Detect which cell encompasses the target text, then output its (x, y) center coordinate. 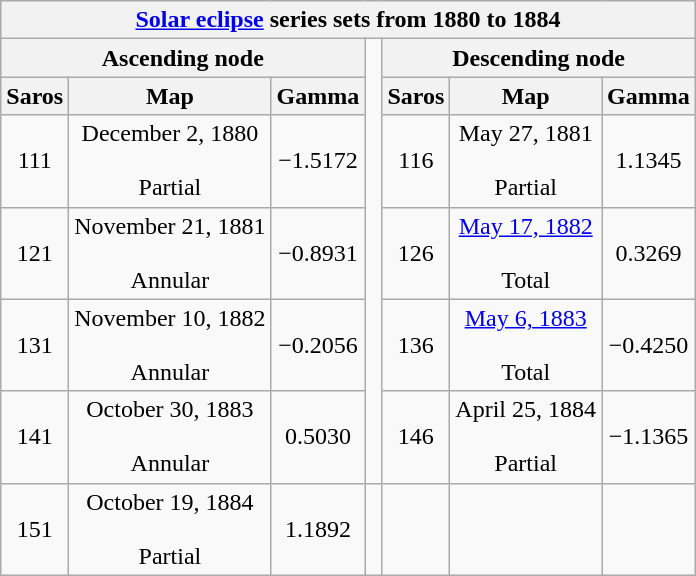
−1.1365 (649, 437)
April 25, 1884Partial (526, 437)
November 10, 1882Annular (170, 345)
126 (416, 253)
121 (35, 253)
October 30, 1883Annular (170, 437)
Descending node (538, 58)
1.1892 (318, 529)
−0.4250 (649, 345)
−0.2056 (318, 345)
October 19, 1884Partial (170, 529)
116 (416, 161)
131 (35, 345)
141 (35, 437)
May 6, 1883Total (526, 345)
December 2, 1880Partial (170, 161)
1.1345 (649, 161)
136 (416, 345)
−1.5172 (318, 161)
−0.8931 (318, 253)
November 21, 1881Annular (170, 253)
0.5030 (318, 437)
Solar eclipse series sets from 1880 to 1884 (348, 20)
111 (35, 161)
May 27, 1881Partial (526, 161)
146 (416, 437)
Ascending node (183, 58)
0.3269 (649, 253)
151 (35, 529)
May 17, 1882Total (526, 253)
